Extract the (X, Y) coordinate from the center of the cell holding the provided text.  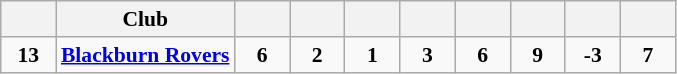
7 (648, 55)
Blackburn Rovers (146, 55)
2 (318, 55)
-3 (592, 55)
Club (146, 19)
9 (538, 55)
3 (428, 55)
1 (372, 55)
13 (28, 55)
